Pinpoint the cell where the given text exists, returning its (x, y) midpoint coordinate. 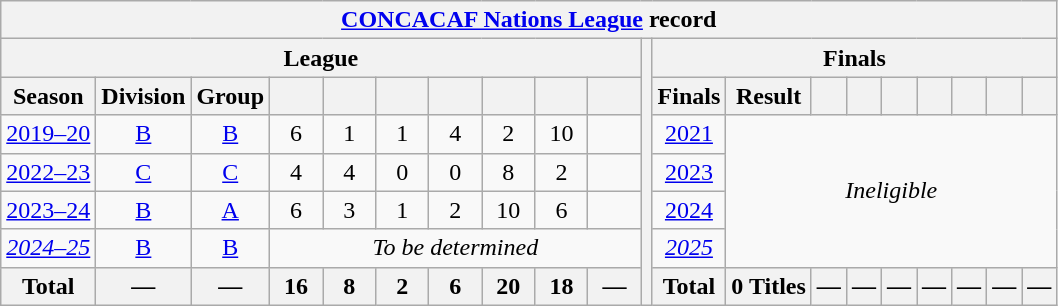
20 (508, 286)
2021 (689, 134)
Group (230, 96)
Season (48, 96)
2023 (689, 172)
Result (769, 96)
Ineligible (892, 191)
CONCACAF Nations League record (529, 20)
2024–25 (48, 248)
18 (562, 286)
0 Titles (769, 286)
3 (350, 210)
A (230, 210)
2023–24 (48, 210)
16 (296, 286)
Division (144, 96)
2019–20 (48, 134)
2022–23 (48, 172)
2024 (689, 210)
To be determined (456, 248)
2025 (689, 248)
League (321, 58)
